Provide the [x, y] coordinate of the cell's center where the given text is located.  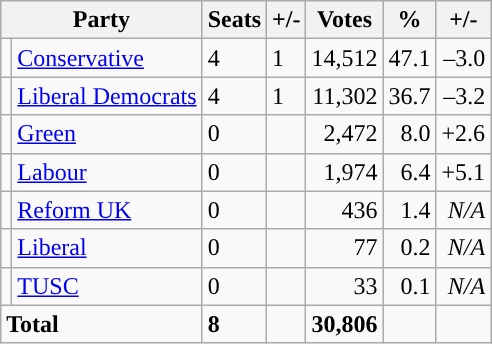
47.1 [410, 58]
14,512 [344, 58]
1,974 [344, 172]
77 [344, 248]
–3.2 [464, 96]
–3.0 [464, 58]
36.7 [410, 96]
30,806 [344, 324]
2,472 [344, 134]
Total [102, 324]
+5.1 [464, 172]
1.4 [410, 210]
% [410, 20]
Reform UK [107, 210]
TUSC [107, 286]
0.2 [410, 248]
436 [344, 210]
8 [234, 324]
0.1 [410, 286]
Labour [107, 172]
8.0 [410, 134]
Votes [344, 20]
Conservative [107, 58]
6.4 [410, 172]
Green [107, 134]
11,302 [344, 96]
33 [344, 286]
Liberal [107, 248]
Liberal Democrats [107, 96]
Party [102, 20]
+2.6 [464, 134]
Seats [234, 20]
